Pinpoint the cell where the given text exists, returning its [X, Y] midpoint coordinate. 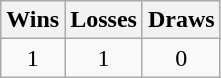
Draws [181, 20]
0 [181, 58]
Losses [104, 20]
Wins [33, 20]
